Output the (X, Y) coordinate of the center of the cell containing the given text.  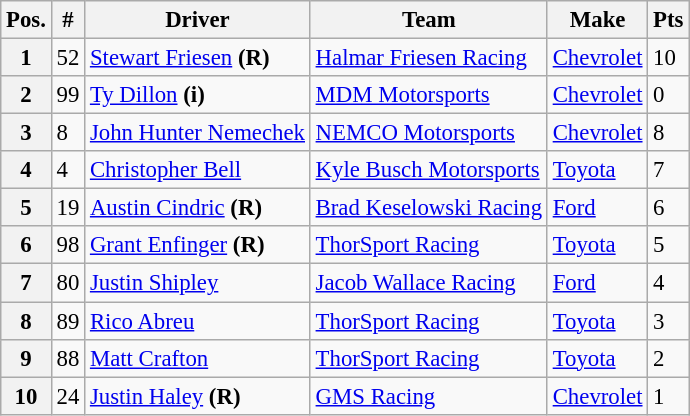
Stewart Friesen (R) (198, 58)
Jacob Wallace Racing (428, 283)
NEMCO Motorsports (428, 133)
99 (68, 95)
John Hunter Nemechek (198, 133)
Driver (198, 20)
# (68, 20)
Austin Cindric (R) (198, 208)
0 (668, 95)
98 (68, 245)
19 (68, 208)
Justin Shipley (198, 283)
Team (428, 20)
Make (597, 20)
9 (26, 358)
Grant Enfinger (R) (198, 245)
Justin Haley (R) (198, 396)
24 (68, 396)
80 (68, 283)
88 (68, 358)
Brad Keselowski Racing (428, 208)
52 (68, 58)
Halmar Friesen Racing (428, 58)
Matt Crafton (198, 358)
89 (68, 321)
Christopher Bell (198, 170)
Ty Dillon (i) (198, 95)
Pts (668, 20)
Pos. (26, 20)
Kyle Busch Motorsports (428, 170)
GMS Racing (428, 396)
Rico Abreu (198, 321)
MDM Motorsports (428, 95)
